Pinpoint the cell where the given text exists, returning its [x, y] midpoint coordinate. 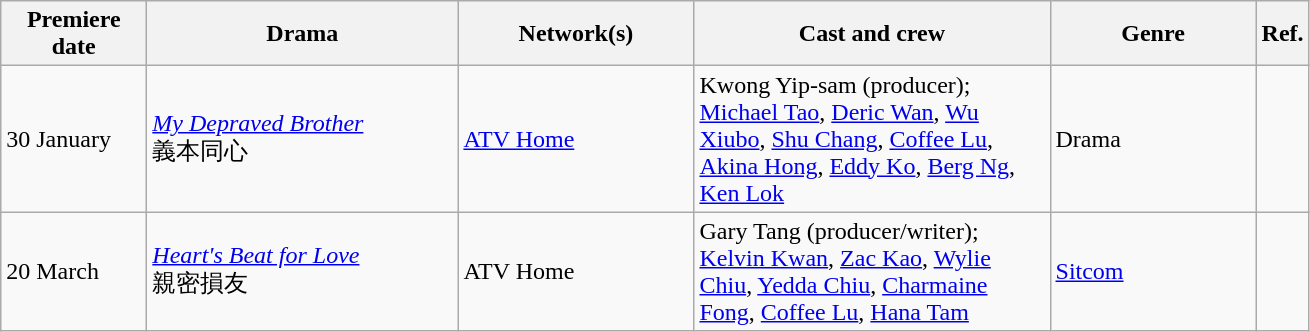
Network(s) [576, 34]
My Depraved Brother義本同心 [302, 139]
Premiere date [74, 34]
Heart's Beat for Love親密損友 [302, 272]
Sitcom [1153, 272]
Genre [1153, 34]
Gary Tang (producer/writer); Kelvin Kwan, Zac Kao, Wylie Chiu, Yedda Chiu, Charmaine Fong, Coffee Lu, Hana Tam [872, 272]
30 January [74, 139]
Ref. [1282, 34]
Kwong Yip-sam (producer); Michael Tao, Deric Wan, Wu Xiubo, Shu Chang, Coffee Lu, Akina Hong, Eddy Ko, Berg Ng, Ken Lok [872, 139]
20 March [74, 272]
Cast and crew [872, 34]
